Provide the (x, y) coordinate of the cell's center where the given text is located.  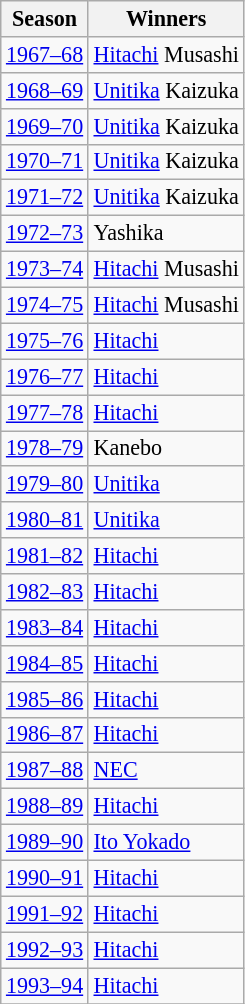
1978–79 (45, 448)
1969–70 (45, 126)
Ito Yokado (166, 842)
Season (45, 18)
1972–73 (45, 233)
1981–82 (45, 556)
Winners (166, 18)
1986–87 (45, 735)
1993–94 (45, 985)
1973–74 (45, 269)
1983–84 (45, 627)
1990–91 (45, 878)
Kanebo (166, 448)
1971–72 (45, 198)
1979–80 (45, 484)
1991–92 (45, 914)
1977–78 (45, 412)
1987–88 (45, 771)
1985–86 (45, 699)
1992–93 (45, 950)
1967–68 (45, 54)
1989–90 (45, 842)
1980–81 (45, 520)
1988–89 (45, 806)
NEC (166, 771)
1982–83 (45, 591)
1970–71 (45, 162)
1976–77 (45, 377)
1975–76 (45, 341)
1968–69 (45, 90)
1974–75 (45, 305)
1984–85 (45, 663)
Yashika (166, 233)
